Locate the cell with the specified text and output its [X, Y] center coordinate. 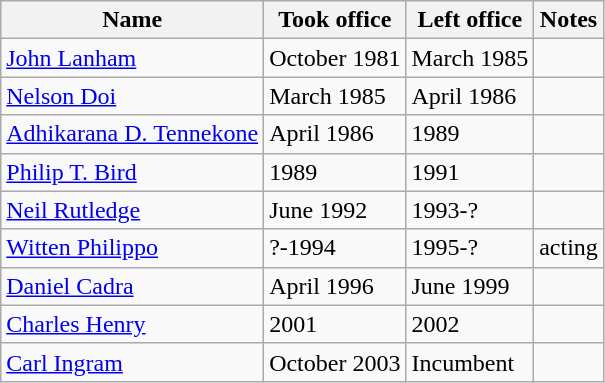
1991 [470, 172]
Charles Henry [132, 324]
1995-? [470, 248]
1993-? [470, 210]
Took office [335, 20]
Left office [470, 20]
Daniel Cadra [132, 286]
June 1999 [470, 286]
John Lanham [132, 58]
2002 [470, 324]
Notes [569, 20]
Adhikarana D. Tennekone [132, 134]
Witten Philippo [132, 248]
Neil Rutledge [132, 210]
October 2003 [335, 362]
Nelson Doi [132, 96]
April 1996 [335, 286]
?-1994 [335, 248]
Name [132, 20]
Philip T. Bird [132, 172]
October 1981 [335, 58]
June 1992 [335, 210]
2001 [335, 324]
Incumbent [470, 362]
acting [569, 248]
Carl Ingram [132, 362]
